Determine the [X, Y] coordinate at the center of the cell enclosing the given text.  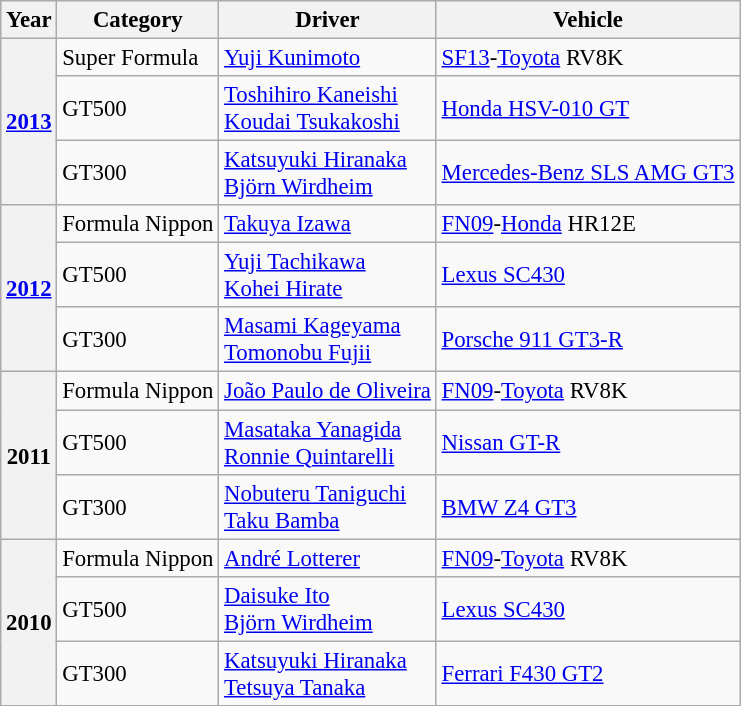
Katsuyuki Hiranaka Björn Wirdheim [328, 174]
2011 [29, 456]
Honda HSV-010 GT [588, 108]
Yuji Tachikawa Kohei Hirate [328, 276]
Category [138, 20]
2012 [29, 288]
SF13-Toyota RV8K [588, 58]
Nobuteru Taniguchi Taku Bamba [328, 506]
Nissan GT-R [588, 442]
Super Formula [138, 58]
Masataka Yanagida Ronnie Quintarelli [328, 442]
Porsche 911 GT3-R [588, 340]
Driver [328, 20]
Mercedes-Benz SLS AMG GT3 [588, 174]
Vehicle [588, 20]
André Lotterer [328, 558]
João Paulo de Oliveira [328, 391]
Yuji Kunimoto [328, 58]
2010 [29, 622]
Katsuyuki Hiranaka Tetsuya Tanaka [328, 674]
FN09-Honda HR12E [588, 224]
BMW Z4 GT3 [588, 506]
Year [29, 20]
2013 [29, 122]
Takuya Izawa [328, 224]
Masami Kageyama Tomonobu Fujii [328, 340]
Ferrari F430 GT2 [588, 674]
Toshihiro Kaneishi Koudai Tsukakoshi [328, 108]
Daisuke Ito Björn Wirdheim [328, 608]
